Determine the (X, Y) coordinate at the center of the cell enclosing the given text.  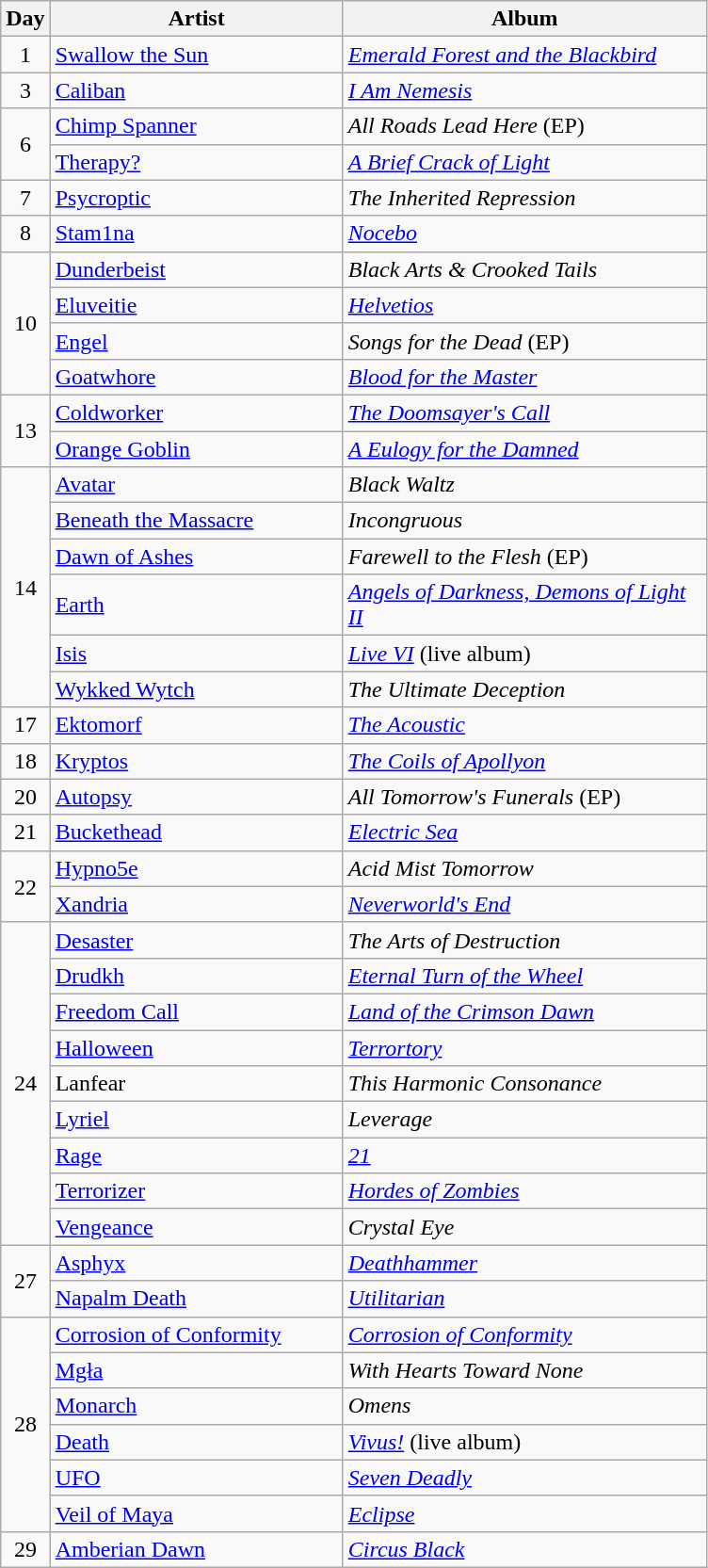
Napalm Death (196, 1299)
Kryptos (196, 761)
Buckethead (196, 832)
Ektomorf (196, 725)
Hypno5e (196, 868)
Incongruous (524, 521)
The Arts of Destruction (524, 940)
A Brief Crack of Light (524, 162)
Chimp Spanner (196, 126)
Dunderbeist (196, 269)
Songs for the Dead (EP) (524, 341)
Isis (196, 654)
Eclipse (524, 1513)
20 (25, 797)
Amberian Dawn (196, 1549)
Vivus! (live album) (524, 1442)
Hordes of Zombies (524, 1191)
24 (25, 1083)
Farewell to the Flesh (EP) (524, 557)
All Tomorrow's Funerals (EP) (524, 797)
18 (25, 761)
22 (25, 886)
Autopsy (196, 797)
Artist (196, 19)
Black Arts & Crooked Tails (524, 269)
Rage (196, 1156)
17 (25, 725)
UFO (196, 1478)
Land of the Crimson Dawn (524, 1011)
Eluveitie (196, 305)
Therapy? (196, 162)
28 (25, 1424)
1 (25, 55)
Eternal Turn of the Wheel (524, 976)
Electric Sea (524, 832)
Leverage (524, 1120)
Omens (524, 1406)
Veil of Maya (196, 1513)
Utilitarian (524, 1299)
Album (524, 19)
Psycroptic (196, 198)
Engel (196, 341)
13 (25, 430)
Monarch (196, 1406)
7 (25, 198)
Freedom Call (196, 1011)
Wykked Wytch (196, 689)
With Hearts Toward None (524, 1370)
3 (25, 90)
A Eulogy for the Damned (524, 449)
Caliban (196, 90)
8 (25, 234)
Asphyx (196, 1263)
Acid Mist Tomorrow (524, 868)
Terrorizer (196, 1191)
Desaster (196, 940)
Deathhammer (524, 1263)
Halloween (196, 1048)
Emerald Forest and the Blackbird (524, 55)
Lanfear (196, 1084)
Avatar (196, 485)
Drudkh (196, 976)
Angels of Darkness, Demons of Light II (524, 605)
Earth (196, 605)
Black Waltz (524, 485)
Xandria (196, 904)
Beneath the Massacre (196, 521)
14 (25, 588)
Terrortory (524, 1048)
Swallow the Sun (196, 55)
Orange Goblin (196, 449)
Goatwhore (196, 377)
Helvetios (524, 305)
Blood for the Master (524, 377)
Day (25, 19)
I Am Nemesis (524, 90)
Nocebo (524, 234)
6 (25, 144)
29 (25, 1549)
The Acoustic (524, 725)
Neverworld's End (524, 904)
The Doomsayer's Call (524, 412)
The Coils of Apollyon (524, 761)
This Harmonic Consonance (524, 1084)
Live VI (live album) (524, 654)
Vengeance (196, 1227)
Seven Deadly (524, 1478)
Crystal Eye (524, 1227)
Stam1na (196, 234)
The Ultimate Deception (524, 689)
Lyriel (196, 1120)
All Roads Lead Here (EP) (524, 126)
Mgła (196, 1370)
Coldworker (196, 412)
Dawn of Ashes (196, 557)
Death (196, 1442)
27 (25, 1281)
Circus Black (524, 1549)
The Inherited Repression (524, 198)
10 (25, 323)
